Detect which cell encompasses the target text, then output its (X, Y) center coordinate. 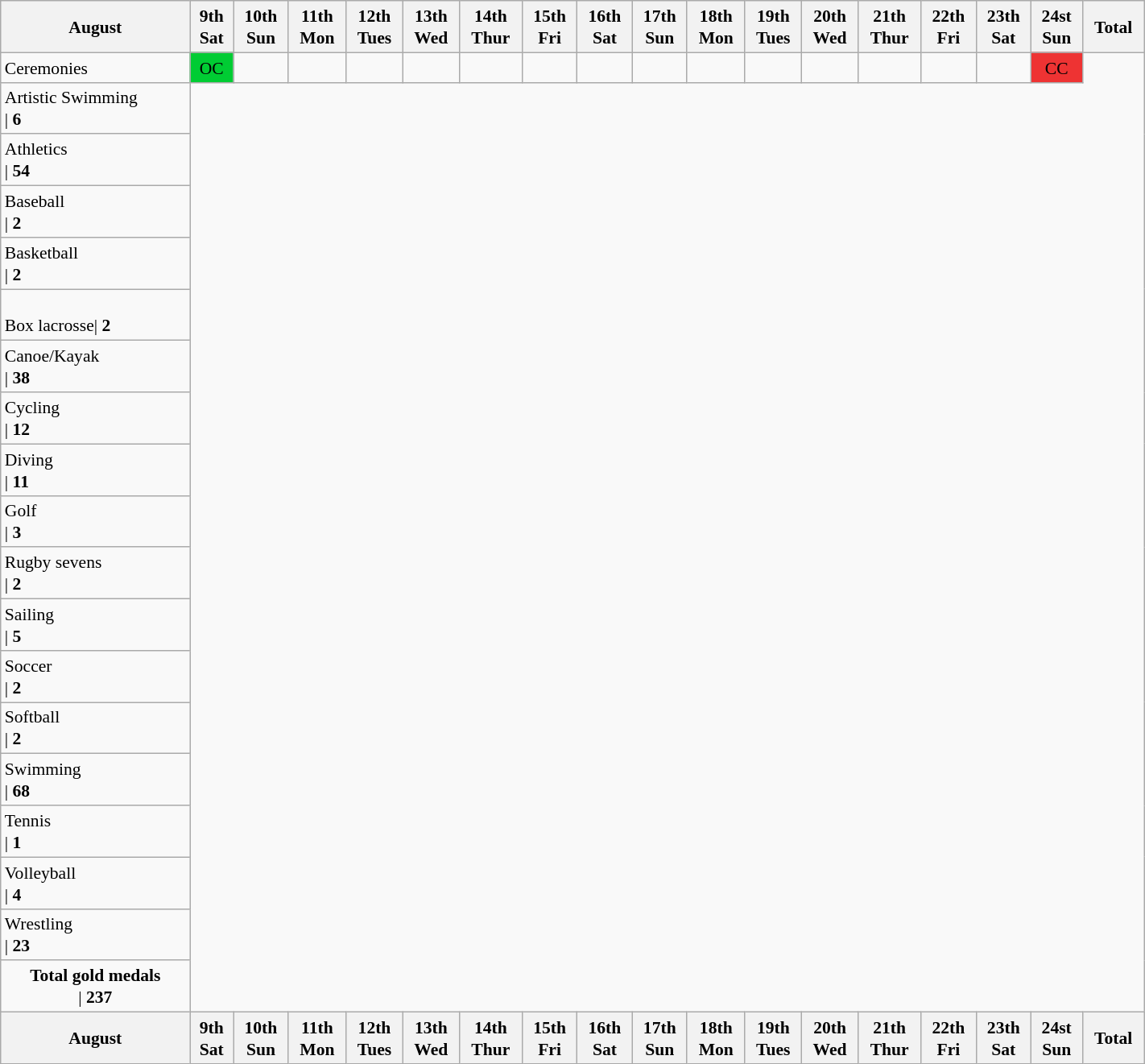
Soccer| 2 (95, 676)
Basketball| 2 (95, 263)
Golf| 3 (95, 521)
Cycling| 12 (95, 418)
OC (212, 68)
Softball| 2 (95, 728)
Artistic Swimming| 6 (95, 108)
Box lacrosse| 2 (95, 314)
Athletics| 54 (95, 159)
Wrestling| 23 (95, 934)
Ceremonies (95, 68)
Volleyball| 4 (95, 883)
Tennis| 1 (95, 831)
Swimming| 68 (95, 780)
Diving| 11 (95, 470)
Canoe/Kayak| 38 (95, 366)
Sailing| 5 (95, 624)
Total gold medals| 237 (95, 986)
Baseball| 2 (95, 211)
Rugby sevens| 2 (95, 573)
CC (1056, 68)
